Output the [x, y] coordinate of the center of the cell containing the given text.  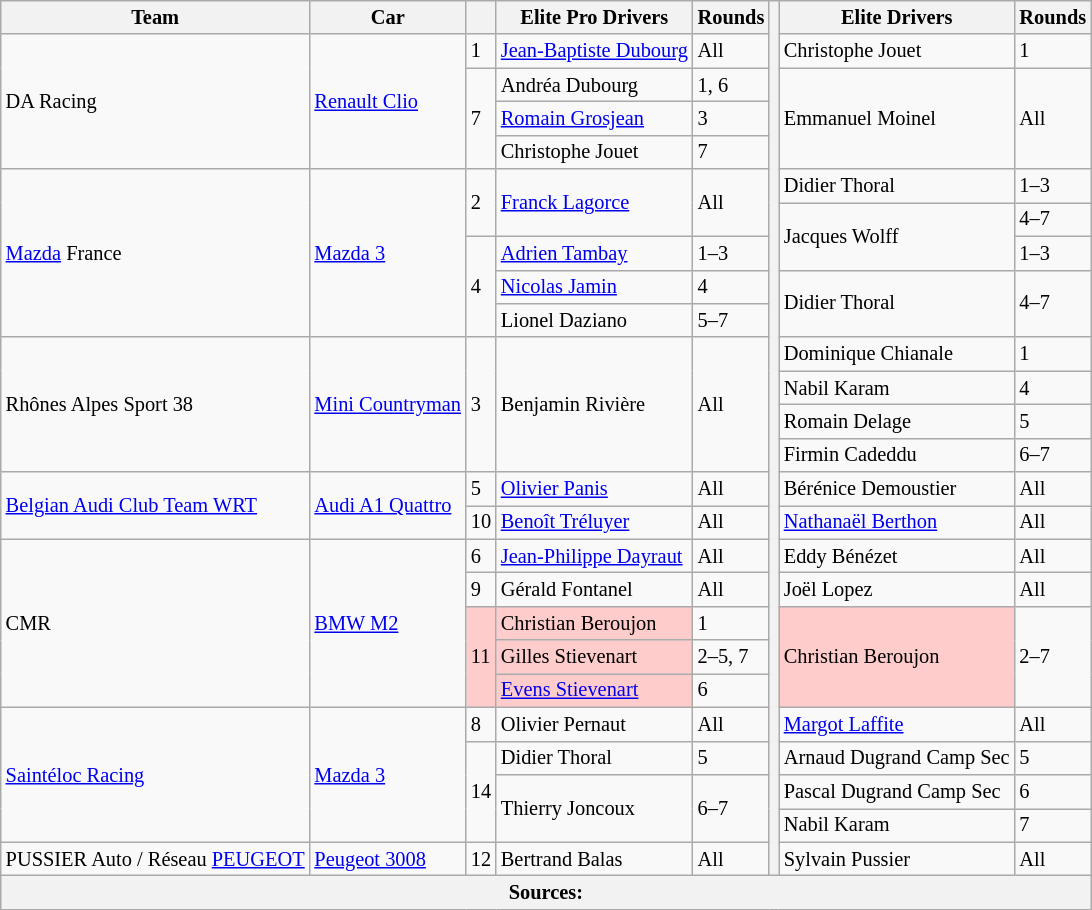
Arnaud Dugrand Camp Sec [897, 758]
10 [481, 522]
Pascal Dugrand Camp Sec [897, 791]
Jean-Baptiste Dubourg [594, 51]
Gilles Stievenart [594, 657]
Jean-Philippe Dayraut [594, 556]
Nicolas Jamin [594, 287]
Margot Laffite [897, 724]
Thierry Joncoux [594, 808]
DA Racing [156, 102]
Gérald Fontanel [594, 589]
9 [481, 589]
Belgian Audi Club Team WRT [156, 506]
Olivier Pernaut [594, 724]
2 [481, 202]
14 [481, 792]
Audi A1 Quattro [388, 506]
Sylvain Pussier [897, 859]
5–7 [732, 320]
Sources: [546, 892]
2–5, 7 [732, 657]
Bertrand Balas [594, 859]
Olivier Panis [594, 489]
Bérénice Demoustier [897, 489]
Car [388, 17]
Jacques Wolff [897, 236]
Lionel Daziano [594, 320]
Franck Lagorce [594, 202]
Dominique Chianale [897, 354]
12 [481, 859]
Romain Delage [897, 421]
Romain Grosjean [594, 118]
8 [481, 724]
Evens Stievenart [594, 690]
Mini Countryman [388, 404]
BMW M2 [388, 623]
Renault Clio [388, 102]
Eddy Bénézet [897, 556]
Rhônes Alpes Sport 38 [156, 404]
CMR [156, 623]
PUSSIER Auto / Réseau PEUGEOT [156, 859]
Peugeot 3008 [388, 859]
Adrien Tambay [594, 253]
Nathanaël Berthon [897, 522]
11 [481, 656]
Elite Pro Drivers [594, 17]
Mazda France [156, 253]
Emmanuel Moinel [897, 118]
Team [156, 17]
Benoît Tréluyer [594, 522]
Elite Drivers [897, 17]
Andréa Dubourg [594, 85]
Firmin Cadeddu [897, 455]
1, 6 [732, 85]
Saintéloc Racing [156, 774]
Joël Lopez [897, 589]
2–7 [1052, 656]
Benjamin Rivière [594, 404]
